Find where the given text appears and provide that cell's center as [x, y] coordinate. 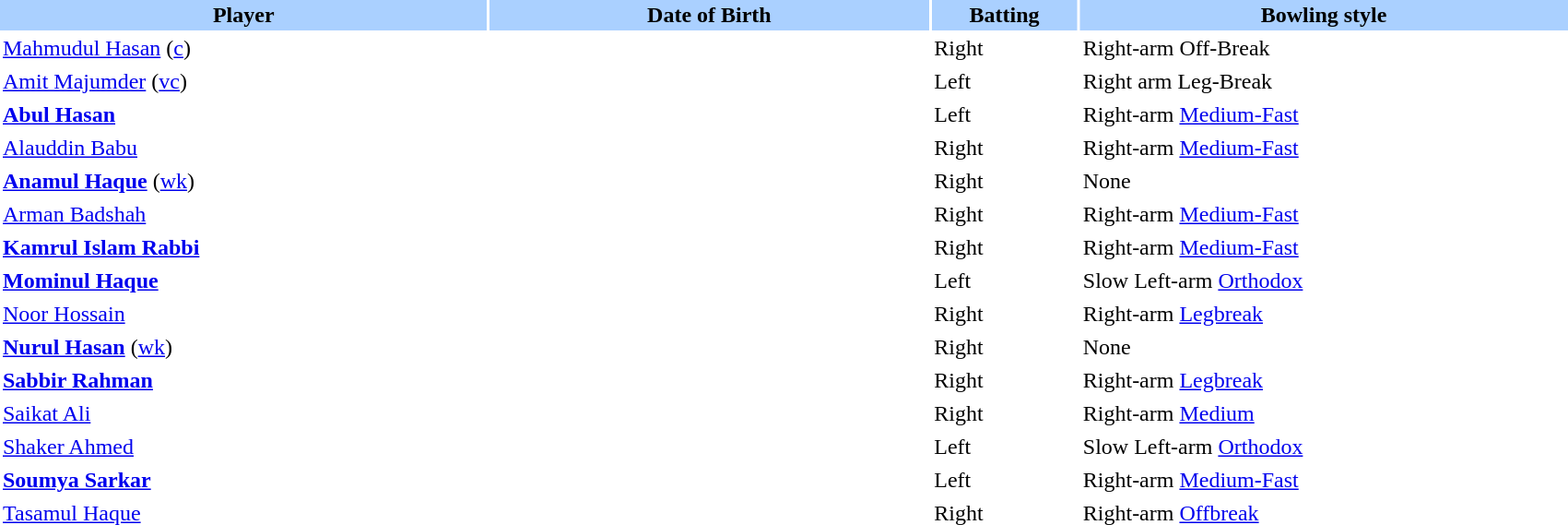
Right-arm Off-Break [1324, 48]
Sabbir Rahman [243, 380]
Arman Badshah [243, 214]
Anamul Haque (wk) [243, 181]
Amit Majumder (vc) [243, 81]
Soumya Sarkar [243, 480]
Player [243, 15]
Saikat Ali [243, 413]
Bowling style [1324, 15]
Date of Birth [710, 15]
Alauddin Babu [243, 148]
Nurul Hasan (wk) [243, 347]
Mominul Haque [243, 280]
Kamrul Islam Rabbi [243, 247]
Right arm Leg-Break [1324, 81]
Mahmudul Hasan (c) [243, 48]
Right-arm Medium [1324, 413]
Abul Hasan [243, 114]
Shaker Ahmed [243, 447]
Batting [1005, 15]
Noor Hossain [243, 314]
